Return the [X, Y] coordinate for the center point of the cell that contains the specified text.  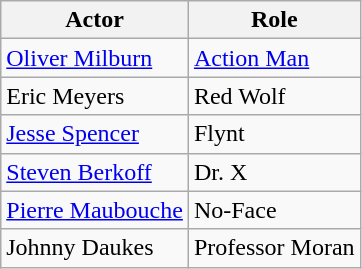
Johnny Daukes [95, 248]
Steven Berkoff [95, 172]
Role [274, 20]
No-Face [274, 210]
Eric Meyers [95, 96]
Flynt [274, 134]
Pierre Maubouche [95, 210]
Action Man [274, 58]
Dr. X [274, 172]
Oliver Milburn [95, 58]
Professor Moran [274, 248]
Jesse Spencer [95, 134]
Red Wolf [274, 96]
Actor [95, 20]
